For the text-containing cell, return its midpoint in [x, y] coordinate format. 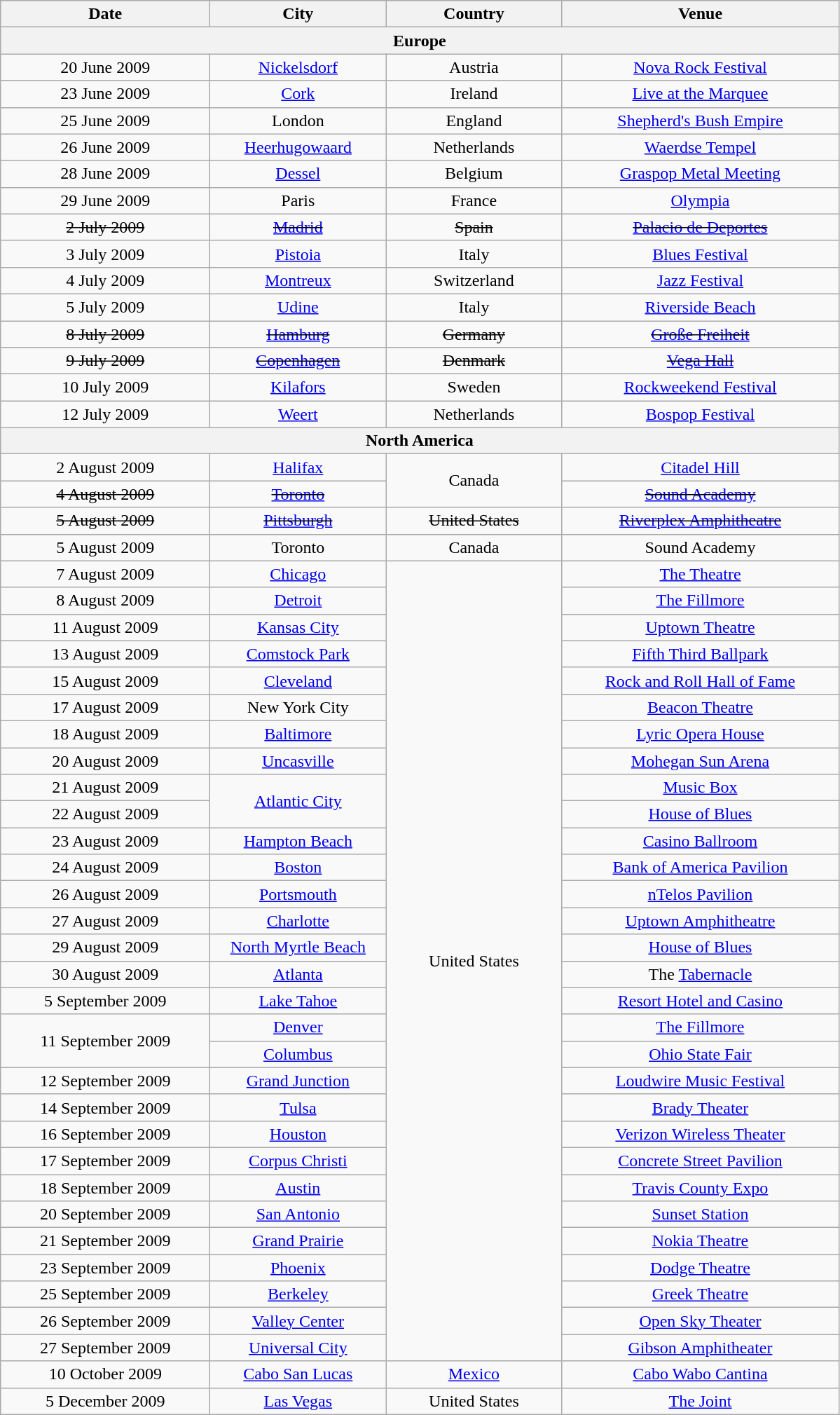
Nova Rock Festival [701, 67]
Date [105, 14]
Udine [298, 307]
Columbus [298, 1054]
29 August 2009 [105, 948]
Brady Theater [701, 1107]
8 August 2009 [105, 601]
Pittsburgh [298, 521]
Loudwire Music Festival [701, 1081]
27 August 2009 [105, 921]
Uncasville [298, 760]
9 July 2009 [105, 361]
Comstock Park [298, 654]
3 July 2009 [105, 254]
Shepherd's Bush Empire [701, 121]
11 September 2009 [105, 1041]
Palacio de Deportes [701, 227]
Madrid [298, 227]
Graspop Metal Meeting [701, 174]
Kansas City [298, 627]
The Tabernacle [701, 974]
Ireland [474, 94]
Country [474, 14]
Mohegan Sun Arena [701, 760]
London [298, 121]
Chicago [298, 574]
2 August 2009 [105, 467]
Music Box [701, 788]
North Myrtle Beach [298, 948]
Boston [298, 868]
10 July 2009 [105, 388]
Dodge Theatre [701, 1268]
Europe [420, 41]
18 September 2009 [105, 1188]
Nickelsdorf [298, 67]
Travis County Expo [701, 1188]
8 July 2009 [105, 334]
25 September 2009 [105, 1294]
Hampton Beach [298, 841]
Bank of America Pavilion [701, 868]
Kilafors [298, 388]
Baltimore [298, 734]
City [298, 14]
Spain [474, 227]
20 September 2009 [105, 1215]
11 August 2009 [105, 627]
18 August 2009 [105, 734]
4 August 2009 [105, 494]
Copenhagen [298, 361]
Greek Theatre [701, 1294]
Uptown Theatre [701, 627]
Beacon Theatre [701, 707]
nTelos Pavilion [701, 894]
13 August 2009 [105, 654]
Belgium [474, 174]
Verizon Wireless Theater [701, 1134]
15 August 2009 [105, 681]
29 June 2009 [105, 200]
25 June 2009 [105, 121]
5 July 2009 [105, 307]
Grand Junction [298, 1081]
Sweden [474, 388]
Switzerland [474, 280]
Olympia [701, 200]
Dessel [298, 174]
Austin [298, 1188]
26 August 2009 [105, 894]
5 December 2009 [105, 1401]
Lyric Opera House [701, 734]
Cabo San Lucas [298, 1374]
Live at the Marquee [701, 94]
Riverplex Amphitheatre [701, 521]
Lake Tahoe [298, 1001]
24 August 2009 [105, 868]
Citadel Hill [701, 467]
The Theatre [701, 574]
26 June 2009 [105, 147]
Houston [298, 1134]
Concrete Street Pavilion [701, 1161]
Grand Prairie [298, 1241]
4 July 2009 [105, 280]
26 September 2009 [105, 1321]
23 August 2009 [105, 841]
16 September 2009 [105, 1134]
Venue [701, 14]
Denmark [474, 361]
21 September 2009 [105, 1241]
20 August 2009 [105, 760]
North America [420, 441]
Detroit [298, 601]
Große Freiheit [701, 334]
Heerhugowaard [298, 147]
Pistoia [298, 254]
17 August 2009 [105, 707]
Jazz Festival [701, 280]
Austria [474, 67]
Nokia Theatre [701, 1241]
Cleveland [298, 681]
Paris [298, 200]
10 October 2009 [105, 1374]
Waerdse Tempel [701, 147]
30 August 2009 [105, 974]
Open Sky Theater [701, 1321]
Vega Hall [701, 361]
Uptown Amphitheatre [701, 921]
20 June 2009 [105, 67]
Las Vegas [298, 1401]
Portsmouth [298, 894]
2 July 2009 [105, 227]
Weert [298, 414]
Bospop Festival [701, 414]
Fifth Third Ballpark [701, 654]
Atlantic City [298, 801]
New York City [298, 707]
Casino Ballroom [701, 841]
Valley Center [298, 1321]
28 June 2009 [105, 174]
Sunset Station [701, 1215]
England [474, 121]
23 September 2009 [105, 1268]
Hamburg [298, 334]
France [474, 200]
Denver [298, 1027]
7 August 2009 [105, 574]
Universal City [298, 1348]
Montreux [298, 280]
14 September 2009 [105, 1107]
Rockweekend Festival [701, 388]
Resort Hotel and Casino [701, 1001]
The Joint [701, 1401]
Blues Festival [701, 254]
27 September 2009 [105, 1348]
Tulsa [298, 1107]
12 July 2009 [105, 414]
Charlotte [298, 921]
Corpus Christi [298, 1161]
Mexico [474, 1374]
21 August 2009 [105, 788]
23 June 2009 [105, 94]
Ohio State Fair [701, 1054]
San Antonio [298, 1215]
Phoenix [298, 1268]
Berkeley [298, 1294]
Cabo Wabo Cantina [701, 1374]
Rock and Roll Hall of Fame [701, 681]
Germany [474, 334]
5 September 2009 [105, 1001]
Cork [298, 94]
22 August 2009 [105, 814]
Halifax [298, 467]
Riverside Beach [701, 307]
12 September 2009 [105, 1081]
Gibson Amphitheater [701, 1348]
17 September 2009 [105, 1161]
Atlanta [298, 974]
